From the cell containing the given text, extract its center point as (X, Y) coordinate. 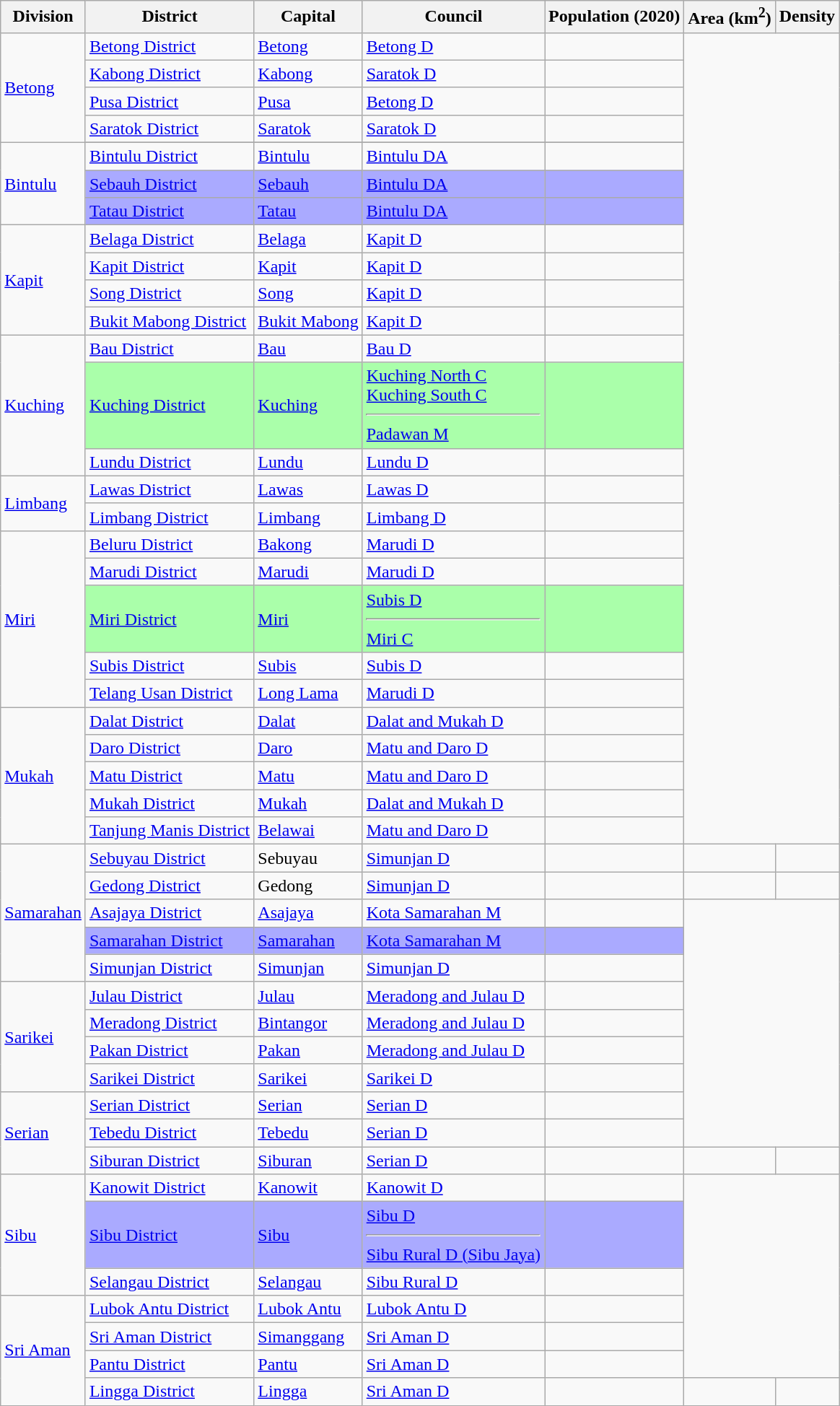
Pusa (308, 101)
Bukit Mabong (308, 321)
Subis (308, 665)
Lubok Antu District (169, 1309)
Sarikei District (169, 1078)
Lundu District (169, 462)
Marudi District (169, 572)
Division (43, 17)
Kanowit District (169, 1188)
Beluru District (169, 544)
Simunjan District (169, 968)
Limbang D (453, 517)
Lundu D (453, 462)
Council (453, 17)
Sibu Rural D (453, 1282)
Telang Usan District (169, 694)
Lundu (308, 462)
Subis DMiri C (453, 619)
Miri District (169, 619)
Subis District (169, 665)
Sibu DSibu Rural D (Sibu Jaya) (453, 1235)
Lawas (308, 489)
Lawas D (453, 489)
Tatau District (169, 211)
Bau District (169, 349)
Kanowit (308, 1188)
Gedong District (169, 886)
Selangau (308, 1282)
Sri Aman District (169, 1337)
Pusa District (169, 101)
Bakong (308, 544)
Dalat (308, 721)
Gedong (308, 886)
Bintulu District (169, 157)
Asajaya District (169, 913)
Kabong District (169, 74)
Simanggang (308, 1337)
Sebuyau District (169, 858)
Asajaya (308, 913)
Sri Aman (43, 1350)
Daro (308, 748)
Lingga (308, 1392)
Simunjan (308, 968)
Belaga (308, 239)
District (169, 17)
Tebedu District (169, 1133)
Belaga District (169, 239)
Bukit Mabong District (169, 321)
Julau District (169, 995)
Dalat District (169, 721)
Tebedu (308, 1133)
Song District (169, 294)
Kuching District (169, 406)
Bau D (453, 349)
Saratok District (169, 128)
Lingga District (169, 1392)
Daro District (169, 748)
Saratok (308, 128)
Mukah District (169, 803)
Belawai (308, 831)
Kuching North CKuching South CPadawan M (453, 406)
Betong District (169, 46)
Pantu (308, 1364)
Subis D (453, 665)
Limbang District (169, 517)
Tatau (308, 211)
Siburan District (169, 1161)
Lubok Antu D (453, 1309)
Sarikei D (453, 1078)
Sebauh District (169, 184)
Area (km2) (730, 17)
Samarahan District (169, 940)
Pakan (308, 1050)
Julau (308, 995)
Serian District (169, 1105)
Selangau District (169, 1282)
Bau (308, 349)
Kabong (308, 74)
Lubok Antu (308, 1309)
Sibu District (169, 1235)
Long Lama (308, 694)
Kapit District (169, 266)
Marudi (308, 572)
Tanjung Manis District (169, 831)
Matu District (169, 776)
Bintangor (308, 1023)
Pakan District (169, 1050)
Pantu District (169, 1364)
Sebauh (308, 184)
Siburan (308, 1161)
Lawas District (169, 489)
Matu (308, 776)
Density (807, 17)
Capital (308, 17)
Sebuyau (308, 858)
Kanowit D (453, 1188)
Population (2020) (615, 17)
Meradong District (169, 1023)
Song (308, 294)
